From the cell containing the given text, extract its center point as [x, y] coordinate. 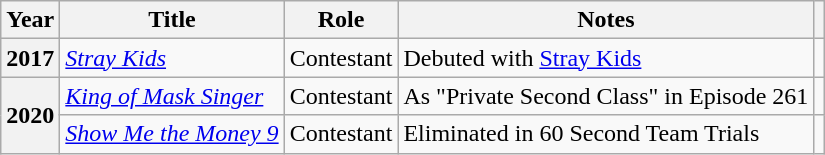
Notes [606, 20]
Eliminated in 60 Second Team Trials [606, 134]
Stray Kids [172, 58]
Year [30, 20]
As "Private Second Class" in Episode 261 [606, 96]
King of Mask Singer [172, 96]
2020 [30, 115]
Debuted with Stray Kids [606, 58]
2017 [30, 58]
Role [341, 20]
Title [172, 20]
Show Me the Money 9 [172, 134]
